Identify which cell holds the provided text, then report its (X, Y) central coordinate. 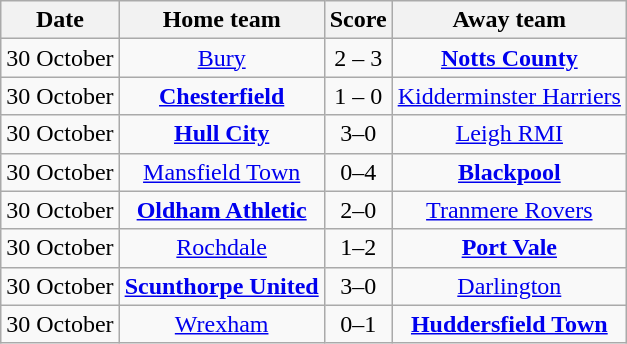
Kidderminster Harriers (509, 96)
0–4 (358, 172)
Blackpool (509, 172)
Date (60, 20)
2 – 3 (358, 58)
Score (358, 20)
Away team (509, 20)
Mansfield Town (222, 172)
Darlington (509, 286)
Tranmere Rovers (509, 210)
Huddersfield Town (509, 324)
Leigh RMI (509, 134)
Port Vale (509, 248)
Wrexham (222, 324)
2–0 (358, 210)
1 – 0 (358, 96)
Oldham Athletic (222, 210)
Scunthorpe United (222, 286)
Home team (222, 20)
Rochdale (222, 248)
0–1 (358, 324)
Chesterfield (222, 96)
Hull City (222, 134)
Bury (222, 58)
1–2 (358, 248)
Notts County (509, 58)
